Output the [X, Y] coordinate of the center of the cell containing the given text.  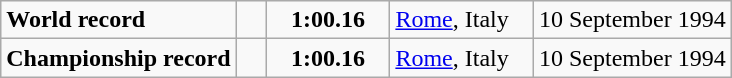
Championship record [118, 58]
World record [118, 20]
